Scan for the cell matching the given text and deliver its [X, Y] coordinate at center. 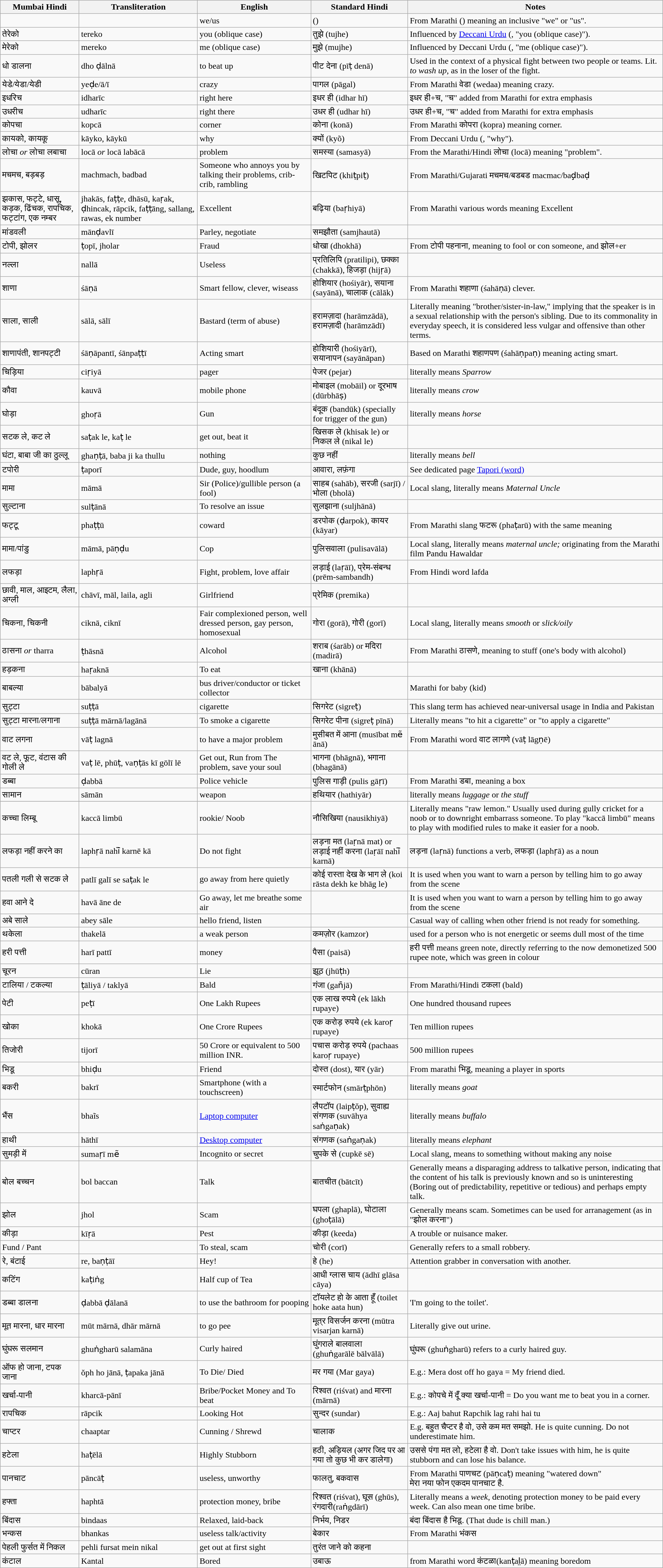
पचास करोड़ रुपये (pachaas karoṛ rupaye) [359, 1050]
Relaxed, laid-back [254, 1520]
ŏph ho jānā, ṭapaka jānā [138, 1372]
From Marathi पाणचट (pāṇcaṭ) meaning "watered down"मेरा नया फोन एकदम पानचाट है. [535, 1478]
Cop [254, 548]
कोपचा [40, 125]
useless, unworthy [254, 1478]
तुझे (tujhe) [359, 34]
लफड़ा [40, 572]
ṭhāsnā [138, 651]
हथियार (hathiyār) [359, 795]
Dude, guy, hoodlum [254, 470]
कोई रास्ता देख के भाग ले (koi rāsta dekh ke bhāg le) [359, 879]
कमज़ोर (kamzor) [359, 934]
yeḍe/ā/ī [138, 84]
literally means Sparrow [535, 372]
ḍabbā [138, 781]
useless talk/activity [254, 1534]
येडे/येडा/येडी [40, 84]
Go away, let me breathe some air [254, 902]
उबाऊ [359, 1561]
protection money, bribe [254, 1501]
Useless [254, 265]
खर्चा-पानी [40, 1395]
From Marathi () meaning an inclusive "we" or "us". [535, 21]
इधरिच [40, 98]
पागल (pāgal) [359, 84]
sāmān [138, 795]
Fair complexioned person, well dressed person, gay person, homosexual [254, 623]
हरी पत्ती means green note, directly referring to the now demonetized 500 rupee note, which was green in colour [535, 953]
to go pee [254, 1326]
haphtā [138, 1501]
From Marathi भंकस [535, 1534]
पतली गली से सटक ले [40, 879]
हठी, अड़ियल (अगर जिद पर आ गया तो कुछ भी कर डालेगा) [359, 1455]
टपोरी [40, 470]
you (oblique case) [254, 34]
मामा [40, 488]
bindaas [138, 1520]
Pest [254, 1234]
Mumbai Hindi [40, 7]
ऑफ हो जाना, टपक जाना [40, 1372]
रिश्वत (riśvat) and मारना (mārnā) [359, 1395]
Scam [254, 1215]
भिडू [40, 1069]
mereko [138, 47]
Kantal [138, 1561]
sulṭānā [138, 506]
jhakās, faṭṭe, dhāsū, kaṛak, ḍhincak, rāpcik, faṭṭāng, sallang, rawas, ek number [138, 208]
हवा आने दे [40, 902]
Ten million rupees [535, 1027]
घुंगराले बालवाला (ghuṅgarālē bālvālā) [359, 1349]
Based on Marathi शहाणपण (śahāṇpaṇ) meaning acting smart. [535, 353]
भैंस [40, 1116]
ṭāliyā / taklyā [138, 985]
E.g.: Aaj bahut Rapchik lag rahi hai tu [535, 1414]
jhol [138, 1215]
'I'm going to the toilet'. [535, 1302]
To Die/ Died [254, 1372]
रापचिक [40, 1414]
cigarette [254, 706]
चुपके से (cupkē sē) [359, 1154]
धोखा (dhokhā) [359, 246]
to use the bathroom for pooping [254, 1302]
bhankas [138, 1534]
Literally give out urine. [535, 1326]
Alcohol [254, 651]
bus driver/conductor or ticket collector [254, 688]
From टोपी पहनाना, meaning to fool or con someone, and झोल+er [535, 246]
Hey! [254, 1261]
Incognito or secret [254, 1154]
सुल्टाना [40, 506]
literally means luggage or the stuff [535, 795]
लोचा or लोचा लबाचा [40, 152]
harī pattī [138, 953]
गोरा (gorā), गोरी (gorī) [359, 623]
udharīc [138, 112]
Excellent [254, 208]
abey sāle [138, 921]
मामा/पांडु [40, 548]
Influenced by Deccani Urdu (, "you (oblique case)"). [535, 34]
bol baccan [138, 1182]
from Marathi word कंटळा(kanṭal̤ā) meaning boredom [535, 1561]
रिश्वत (riśvat), घूस (ghūs), रंगदारी(raṅgdārī) [359, 1501]
हरी पत्ती [40, 953]
झकास, फट्टे, धासू, कड़क, ढिंचक, रापचिक, फट्टांग, एक नम्बर [40, 208]
Cunning / Shrewd [254, 1432]
kauvā [138, 391]
From marathi भिडू, meaning a player in sports [535, 1069]
Generally refers to a small robbery. [535, 1247]
haṛaknā [138, 669]
समझौता (samjhautā) [359, 232]
kaccā limbū [138, 818]
खोका [40, 1027]
मोबाइल (mobāil) or दूरभाष (dūrbhāṣ) [359, 391]
आधी ग्लास चाय (ādhī glāsa cāya) [359, 1280]
ghoṛā [138, 414]
इधर ही (idhar hī) [359, 98]
पुलिसवाला (pulisavālā) [359, 548]
From Marathi various words meaning Excellent [535, 208]
झूठ (jhūṭh) [359, 971]
हरामज़ादा (harāmzādā), हरामज़ादी (harāmzādī) [359, 321]
māmā, pāṇḍu [138, 548]
literally means bell [535, 455]
From Marathi word वाट लागणे (vāṭ lāgṇē) [535, 739]
खिसक ले (khisak le) or निकल ले (nikal le) [359, 437]
Literally means "to hit a cigarette" or "to apply a cigarette" [535, 720]
mānḍavlī [138, 232]
Bald [254, 985]
Looking Hot [254, 1414]
Laptop computer [254, 1116]
बेकार [359, 1534]
हफ्ता [40, 1501]
śāṇāpantī, śānpaṭṭī [138, 353]
laphṛā [138, 572]
सटक ले, कट ले [40, 437]
corner [254, 125]
Gun [254, 414]
डब्बा डालना [40, 1302]
ghaṇṭā, baba ji ka thullu [138, 455]
bakrī [138, 1088]
उधर ही+च, "च" added from Marathi for extra emphasis [535, 112]
Girlfriend [254, 595]
मूत्र विसर्जन करना (mūtra visarjan karnā) [359, 1326]
मांडवली [40, 232]
pager [254, 372]
chaaptar [138, 1432]
To smoke a cigarette [254, 720]
Half cup of Tea [254, 1280]
वट ले, फूट, वंटास की गोली ले [40, 763]
शाणापंती, शानपट्टी [40, 353]
लफड़ा नहीं करने का [40, 851]
हटेला [40, 1455]
टॉयलेट हो के आता हूँ (toilet hoke aata hun) [359, 1302]
To steal, scam [254, 1247]
Friend [254, 1069]
From Marathi ठासणे, meaning to stuff (one's body with alcohol) [535, 651]
re, baṇṭāī [138, 1261]
pehli fursat mein nikal [138, 1547]
why [254, 138]
peṭī [138, 1004]
Desktop computer [254, 1140]
thakelā [138, 934]
Fraud [254, 246]
Get out, Run from The problem, save your soul [254, 763]
मचमच, बड़बड़ [40, 175]
सिगरेट (sigreṭ) [359, 706]
उससे पंगा मत लो, हटेला है वो. Don't take issues with him, he is quite stubborn and can lose his balance. [535, 1455]
झोल [40, 1215]
literally means crow [535, 391]
pāncāṭ [138, 1478]
मेरेको [40, 47]
पानचाट [40, 1478]
money [254, 953]
nothing [254, 455]
धो डालना [40, 66]
Influenced by Deccani Urdu (, "me (oblique case)"). [535, 47]
घंटा, बाबा जी का ठुल्लू [40, 455]
From the Marathi/Hindi लोचा (locā) meaning "problem". [535, 152]
literally means elephant [535, 1140]
घुंघरू सलमान [40, 1349]
नल्ला [40, 265]
कीड़ा (keeda) [359, 1234]
bhaĩs [138, 1116]
dho ḍālnā [138, 66]
Generally means scam. Sometimes can be used for arranagement (as in "झोल करना") [535, 1215]
saṭak le, kaṭ le [138, 437]
बंदा बिंदास है भिडू. (That dude is chill man.) [535, 1520]
मर गया (Mar gaya) [359, 1372]
To eat [254, 669]
पेटी [40, 1004]
haṭēlā [138, 1455]
idharīc [138, 98]
कच्चा लिम्बू [40, 818]
छावी, माल, आइटम, लैला, अग्ली [40, 595]
उधर ही (udhar hī) [359, 112]
kāyko, kāykū [138, 138]
कायको, कायकू [40, 138]
vāṭ lagnā [138, 739]
Curly haired [254, 1349]
One Crore Rupees [254, 1027]
अबे साले [40, 921]
500 million rupees [535, 1050]
māmā [138, 488]
mūt mārnā, dhār mārnā [138, 1326]
मूत मारना, धार मारना [40, 1326]
cūran [138, 971]
चोरी (corī) [359, 1247]
From Marathi/Gujarati मचमच/बडबड macmac/baḑbaḍ [535, 175]
One hundred thousand rupees [535, 1004]
ṭopī, jholar [138, 246]
स्मार्टफोन (smārṭphōn) [359, 1088]
suṭṭā mārnā/lagānā [138, 720]
used for a person who is not energetic or seems dull most of the time [535, 934]
खाना (khānā) [359, 669]
साला, साली [40, 321]
डरपोक (ḍarpok), कायर (kāyar) [359, 525]
कुछ नहीं [359, 455]
Do not fight [254, 851]
प्रतिलिपि (pratilipi), छक्का (chakkā), हिजड़ा (hijṛā) [359, 265]
tijorī [138, 1050]
मुसीबत में आना (musībat mẽ ānā) [359, 739]
होशियार (hośiyār), सयाना (sayānā), चालाक (cālāk) [359, 288]
literally means horse [535, 414]
to beat up [254, 66]
वाट लगना [40, 739]
English [254, 7]
Acting smart [254, 353]
Fight, problem, love affair [254, 572]
ठासना or tharra [40, 651]
Fund / Pant [40, 1247]
कटिंग [40, 1280]
Notes [535, 7]
सुमड़ी में [40, 1154]
क्यों (kyõ) [359, 138]
Police vehicle [254, 781]
हड़कना [40, 669]
खिटपिट (khiṭpiṭ) [359, 175]
सामान [40, 795]
we/us [254, 21]
उधरीच [40, 112]
From Marathi कोपरा (kopra) meaning corner. [535, 125]
Bribe/Pocket Money and To beat [254, 1395]
भन्कस [40, 1534]
घुंघरू (ghuṅgharū) refers to a curly haired guy. [535, 1349]
chāvī, māl, laila, agli [138, 595]
बिंदास [40, 1520]
ghuṅgharū salamāna [138, 1349]
टोपी, झोलर [40, 246]
() [359, 21]
बढ़िया (baṛhiyā) [359, 208]
machmach, badbad [138, 175]
E.g.: कोपचे में दूँ क्या खर्चा-पानी = Do you want me to beat you in a corner. [535, 1395]
नौसिखिया (nausikhiyā) [359, 818]
Local slang, literally means maternal uncle; originating from the Marathi film Pandu Hawaldar [535, 548]
From Marathi शहाणा (śahāṇā) clever. [535, 288]
One Lakh Rupees [254, 1004]
पुलिस गाड़ी (pulis gāṛī) [359, 781]
थकेला [40, 934]
टालिया / टकल्या [40, 985]
सुट्टा [40, 706]
कोना (konā) [359, 125]
चिड़िया [40, 372]
phaṭṭū [138, 525]
Smart fellow, clever, wiseass [254, 288]
तिजोरी [40, 1050]
A trouble or nuisance maker. [535, 1234]
coward [254, 525]
बकरी [40, 1088]
रे, बंटाई [40, 1261]
literally means goat [535, 1088]
Lie [254, 971]
right here [254, 98]
फालतु, बकवास [359, 1478]
Used in the context of a physical fight between two people or teams. Lit. to wash up, as in the loser of the fight. [535, 66]
कीड़ा [40, 1234]
khokā [138, 1027]
चाप्टर [40, 1432]
आवारा, लफ़ंगा [359, 470]
weapon [254, 795]
भागना (bhāgnā), भगाना (bhagānā) [359, 763]
See dedicated page Tapori (word) [535, 470]
बाबल्या [40, 688]
Standard Hindi [359, 7]
mobile phone [254, 391]
चालाक [359, 1432]
Smartphone (with a touchscreen) [254, 1088]
पैसा (paisā) [359, 953]
चूरन [40, 971]
Bored [254, 1561]
डब्बा [40, 781]
हाथी [40, 1140]
To resolve an issue [254, 506]
bhiḍu [138, 1069]
ciknā, ciknī [138, 623]
This slang term has achieved near-universal usage in India and Pakistan [535, 706]
होशियारी (hośiyārī), सयानापन (sayānāpan) [359, 353]
Talk [254, 1182]
a weak person [254, 934]
sālā, sālī [138, 321]
सुन्दर (sundar) [359, 1414]
patlī galī se saṭak le [138, 879]
संगणक (saṅgaṇak) [359, 1140]
सुट्टा मारना/लगाना [40, 720]
गंजा (gan̄jā) [359, 985]
लड़ना मत (laṛnā mat) or लड़ाई नहीं करना (laṛāī nahī̃ karnā) [359, 851]
इधर ही+च, "च" added from Marathi for extra emphasis [535, 98]
Parley, negotiate [254, 232]
nallā [138, 265]
Sir (Police)/gullible person (a fool) [254, 488]
sumaṛī mẽ [138, 1154]
get out, beat it [254, 437]
go away from here quietly [254, 879]
problem [254, 152]
tereko [138, 34]
From Deccani Urdu (, "why"). [535, 138]
From Marathi/Hindi टकला (bald) [535, 985]
hāthī [138, 1140]
घोड़ा [40, 414]
सिगरेट पीना (sigreṭ pīnā) [359, 720]
laphṛā nahī̃ karnē kā [138, 851]
Attention grabber in conversation with another. [535, 1261]
दोस्त (dost), यार (yār) [359, 1069]
साहब (sahāb), सरजी (sarjī) / भोला (bholā) [359, 488]
निर्भय, निडर [359, 1520]
शराब (śarāb) or मदिरा (madirā) [359, 651]
to have a major problem [254, 739]
crazy [254, 84]
locā or locā labācā [138, 152]
literally means buffalo [535, 1116]
rāpcik [138, 1414]
Casual way of calling when other friend is not ready for something. [535, 921]
bābalyā [138, 688]
पेजर (pejar) [359, 372]
kharcā-pānī [138, 1395]
right there [254, 112]
Local slang, literally means Maternal Uncle [535, 488]
Transliteration [138, 7]
kaṭiṅg [138, 1280]
लड़ना (laṛnā) functions a verb, लफड़ा (laphṛā) as a noun [535, 851]
vaṭ lē, phūṭ, vaṇṭās kī gōlī lē [138, 763]
kīṛā [138, 1234]
śāṇā [138, 288]
घपला (ghaplā), घोटाला (ghoṭālā) [359, 1215]
तेरेको [40, 34]
Highly Stubborn [254, 1455]
पेहली फुर्सत में निकल [40, 1547]
kopcā [138, 125]
From Marathi वेडा (wedaa) meaning crazy. [535, 84]
hello friend, listen [254, 921]
शाणा [40, 288]
From Marathi डबा, meaning a box [535, 781]
कंटाल [40, 1561]
तुरंत जाने को कहना [359, 1547]
Local slang, means to something without making any noise [535, 1154]
लड़ाई (laṛāī), प्रेम-संबन्ध (prēm-sambandh) [359, 572]
E.g. बहुत चैप्टर है वो, उसे कम मत समझो. He is quite cunning. Do not underestimate him. [535, 1432]
Literally means a week, denoting protection money to be paid every week. Can also mean one time bribe. [535, 1501]
suṭṭā [138, 706]
चिकना, चिकनी [40, 623]
पीट देना (pīṭ denā) [359, 66]
50 Crore or equivalent to 500 million INR. [254, 1050]
ṭaporī [138, 470]
एक लाख रुपये (ek lākh rupaye) [359, 1004]
me (oblique case) [254, 47]
प्रेमिक (premika) [359, 595]
Marathi for baby (kid) [535, 688]
हे (he) [359, 1261]
सुलझाना (suljhānā) [359, 506]
कौवा [40, 391]
ciṛiyā [138, 372]
Local slang, literally means smooth or slick/oily [535, 623]
फट्टू [40, 525]
लैपटॉप (laipṭŏp), सुवाह्य संगणक (suvāhya saṅgaṇak) [359, 1116]
rookie/ Noob [254, 818]
Someone who annoys you by talking their problems, crib-crib, rambling [254, 175]
From Hindi word lafda [535, 572]
ḍabbā ḍālanā [138, 1302]
E.g.: Mera dost off ho gaya = My friend died. [535, 1372]
get out at first sight [254, 1547]
बोल बच्चन [40, 1182]
समस्या (samasyā) [359, 152]
From Marathi slang फटरू (phaṭarū) with the same meaning [535, 525]
havā āne de [138, 902]
बातचीत (bātcīt) [359, 1182]
Bastard (term of abuse) [254, 321]
मुझे (mujhe) [359, 47]
बंदूक (bandūk) (specially for trigger of the gun) [359, 414]
एक करोड़ रुपये (ek karoṛ rupaye) [359, 1027]
